Determine the (X, Y) coordinate at the center of the cell enclosing the given text.  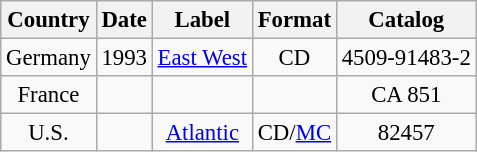
Atlantic (202, 133)
CD/MC (294, 133)
Label (202, 20)
Format (294, 20)
France (48, 95)
Germany (48, 58)
1993 (124, 58)
4509-91483-2 (406, 58)
CA 851 (406, 95)
CD (294, 58)
Date (124, 20)
Country (48, 20)
82457 (406, 133)
East West (202, 58)
U.S. (48, 133)
Catalog (406, 20)
